Pinpoint the cell where the given text exists, returning its (X, Y) midpoint coordinate. 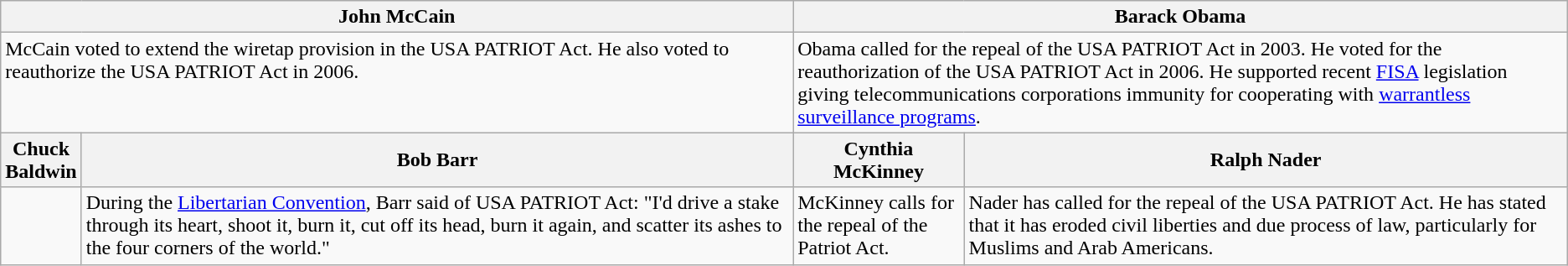
McKinney calls for the repeal of the Patriot Act. (879, 226)
Cynthia McKinney (879, 159)
Bob Barr (437, 159)
John McCain (397, 17)
Ralph Nader (1266, 159)
McCain voted to extend the wiretap provision in the USA PATRIOT Act. He also voted to reauthorize the USA PATRIOT Act in 2006. (397, 82)
Chuck Baldwin (41, 159)
Barack Obama (1181, 17)
